Detect which cell encompasses the target text, then output its [x, y] center coordinate. 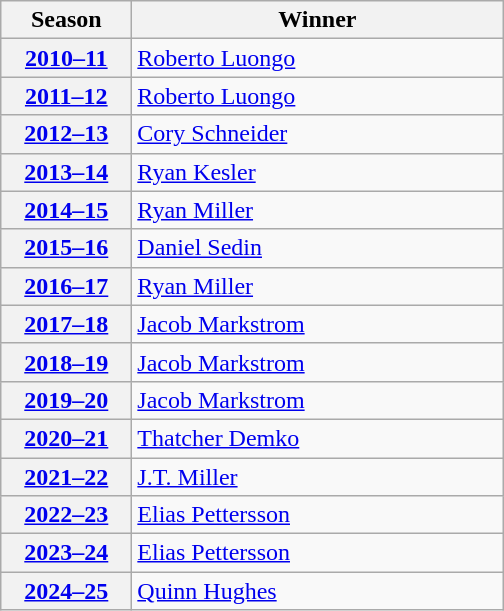
Season [66, 20]
2011–12 [66, 96]
2021–22 [66, 477]
2022–23 [66, 515]
2019–20 [66, 400]
2017–18 [66, 324]
2024–25 [66, 591]
Daniel Sedin [318, 248]
2016–17 [66, 286]
Quinn Hughes [318, 591]
Thatcher Demko [318, 438]
2020–21 [66, 438]
J.T. Miller [318, 477]
2014–15 [66, 210]
2018–19 [66, 362]
2013–14 [66, 172]
2010–11 [66, 58]
Ryan Kesler [318, 172]
2015–16 [66, 248]
2023–24 [66, 553]
Winner [318, 20]
2012–13 [66, 134]
Cory Schneider [318, 134]
